Return the (X, Y) coordinate for the center point of the cell that contains the specified text.  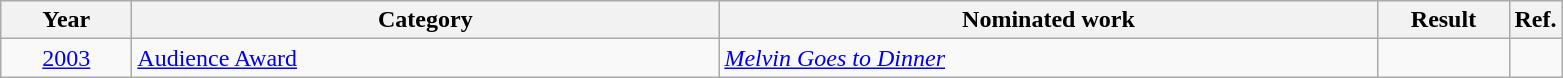
Ref. (1536, 20)
Melvin Goes to Dinner (1048, 58)
Result (1444, 20)
Category (426, 20)
Year (66, 20)
Nominated work (1048, 20)
2003 (66, 58)
Audience Award (426, 58)
